From the cell containing the given text, extract its center point as (x, y) coordinate. 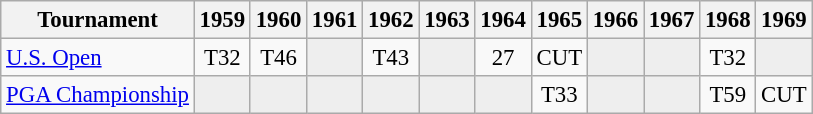
T46 (278, 58)
27 (503, 58)
1965 (559, 20)
1961 (335, 20)
T59 (728, 95)
T33 (559, 95)
1968 (728, 20)
T43 (391, 58)
1966 (615, 20)
PGA Championship (98, 95)
1967 (672, 20)
1964 (503, 20)
1959 (222, 20)
1960 (278, 20)
U.S. Open (98, 58)
Tournament (98, 20)
1962 (391, 20)
1963 (447, 20)
1969 (784, 20)
